Return (x, y) of the center of cell containing provided text 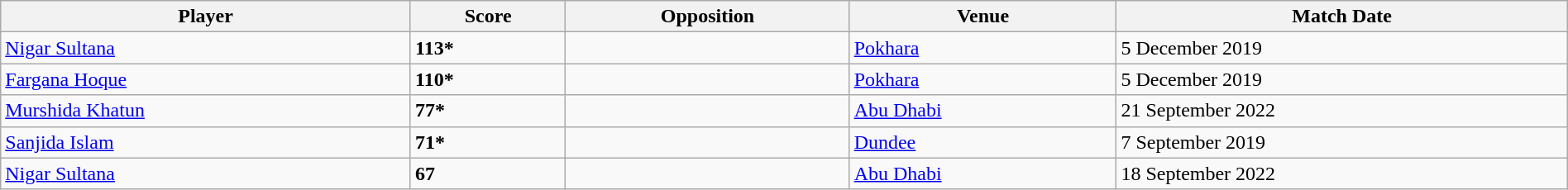
Match Date (1341, 17)
67 (488, 173)
Sanjida Islam (206, 142)
113* (488, 48)
Venue (982, 17)
Player (206, 17)
71* (488, 142)
Dundee (982, 142)
Score (488, 17)
Fargana Hoque (206, 79)
77* (488, 111)
Opposition (708, 17)
18 September 2022 (1341, 173)
7 September 2019 (1341, 142)
110* (488, 79)
Murshida Khatun (206, 111)
21 September 2022 (1341, 111)
